Return [X, Y] of the center of cell containing provided text 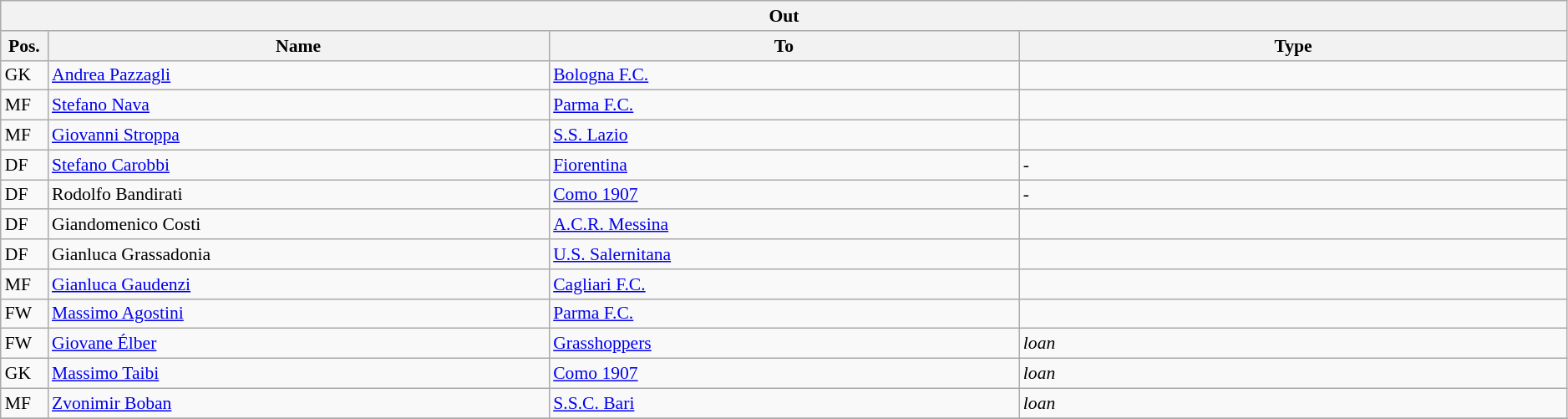
Giovane Élber [298, 344]
Type [1293, 46]
Stefano Nava [298, 105]
Gianluca Grassadonia [298, 254]
Giandomenico Costi [298, 225]
Zvonimir Boban [298, 403]
Bologna F.C. [784, 75]
Grasshoppers [784, 344]
U.S. Salernitana [784, 254]
Name [298, 46]
Giovanni Stroppa [298, 135]
S.S. Lazio [784, 135]
Fiorentina [784, 165]
Pos. [24, 46]
A.C.R. Messina [784, 225]
To [784, 46]
Out [784, 16]
Stefano Carobbi [298, 165]
S.S.C. Bari [784, 403]
Cagliari F.C. [784, 284]
Massimo Taibi [298, 374]
Andrea Pazzagli [298, 75]
Gianluca Gaudenzi [298, 284]
Rodolfo Bandirati [298, 195]
Massimo Agostini [298, 314]
